For the text-containing cell, return its midpoint in (X, Y) coordinate format. 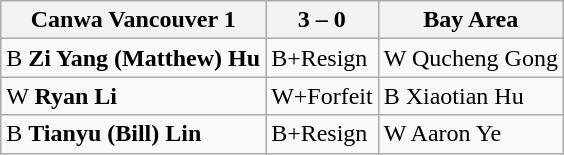
W+Forfeit (322, 96)
W Ryan Li (134, 96)
W Aaron Ye (470, 134)
B Zi Yang (Matthew) Hu (134, 58)
B Xiaotian Hu (470, 96)
B Tianyu (Bill) Lin (134, 134)
3 – 0 (322, 20)
Bay Area (470, 20)
W Qucheng Gong (470, 58)
Canwa Vancouver 1 (134, 20)
